Determine the (X, Y) coordinate at the center of the cell enclosing the given text.  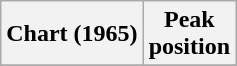
Peakposition (189, 34)
Chart (1965) (72, 34)
